Search for the cell housing the specified text and yield its (x, y) center coordinate. 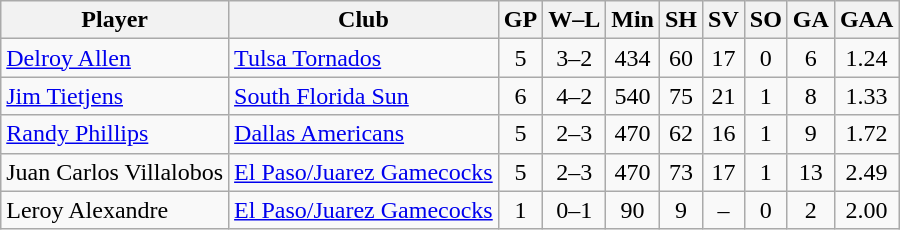
Juan Carlos Villalobos (115, 172)
540 (633, 96)
8 (810, 96)
Tulsa Tornados (364, 58)
Player (115, 20)
Dallas Americans (364, 134)
Randy Phillips (115, 134)
90 (633, 210)
2.00 (866, 210)
13 (810, 172)
GA (810, 20)
62 (680, 134)
73 (680, 172)
Club (364, 20)
60 (680, 58)
South Florida Sun (364, 96)
1.24 (866, 58)
W–L (574, 20)
1.72 (866, 134)
Min (633, 20)
434 (633, 58)
Jim Tietjens (115, 96)
3–2 (574, 58)
0–1 (574, 210)
GAA (866, 20)
SH (680, 20)
1.33 (866, 96)
21 (724, 96)
2.49 (866, 172)
SV (724, 20)
2 (810, 210)
16 (724, 134)
75 (680, 96)
Delroy Allen (115, 58)
GP (520, 20)
SO (766, 20)
– (724, 210)
Leroy Alexandre (115, 210)
4–2 (574, 96)
